Search for the cell housing the specified text and yield its [X, Y] center coordinate. 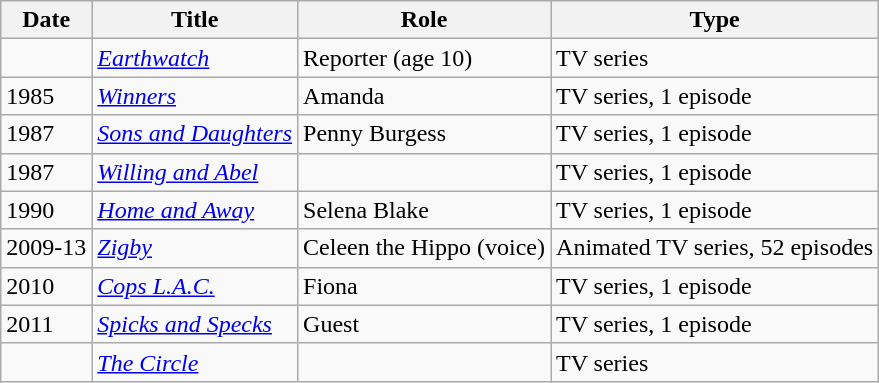
Fiona [424, 286]
Reporter (age 10) [424, 58]
Cops L.A.C. [195, 286]
Willing and Abel [195, 172]
1990 [46, 210]
Role [424, 20]
The Circle [195, 362]
Earthwatch [195, 58]
Type [715, 20]
Amanda [424, 96]
Guest [424, 324]
Home and Away [195, 210]
Title [195, 20]
Celeen the Hippo (voice) [424, 248]
Date [46, 20]
Sons and Daughters [195, 134]
2011 [46, 324]
Animated TV series, 52 episodes [715, 248]
2009-13 [46, 248]
1985 [46, 96]
2010 [46, 286]
Selena Blake [424, 210]
Spicks and Specks [195, 324]
Winners [195, 96]
Zigby [195, 248]
Penny Burgess [424, 134]
